Provide the (x, y) coordinate of the cell's center where the given text is located.  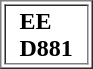
EE D881 (46, 34)
